Return (X, Y) of the center of cell containing provided text 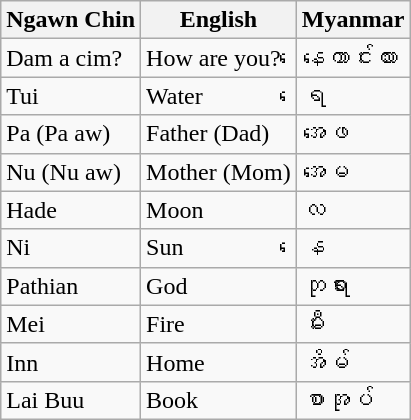
Home (219, 362)
Ni (71, 248)
How are you? (219, 58)
Dam a cim? (71, 58)
Fire (219, 324)
မီး (353, 324)
စာအုပ် (353, 400)
Tui (71, 96)
အမေ (353, 172)
အဖေ (353, 134)
Myanmar (353, 20)
ဘုရား (353, 286)
God (219, 286)
Mother (Mom) (219, 172)
Hade (71, 210)
Father (Dad) (219, 134)
Sun (219, 248)
Moon (219, 210)
Book (219, 400)
Pa (Pa aw) (71, 134)
နေကောင်းလား (353, 58)
English (219, 20)
အိမ် (353, 362)
Pathian (71, 286)
ရေ (353, 96)
Mei (71, 324)
Ngawn Chin (71, 20)
လ (353, 210)
Nu (Nu aw) (71, 172)
နေ (353, 248)
Inn (71, 362)
Lai Buu (71, 400)
Water (219, 96)
